Determine the [x, y] coordinate at the center of the cell enclosing the given text.  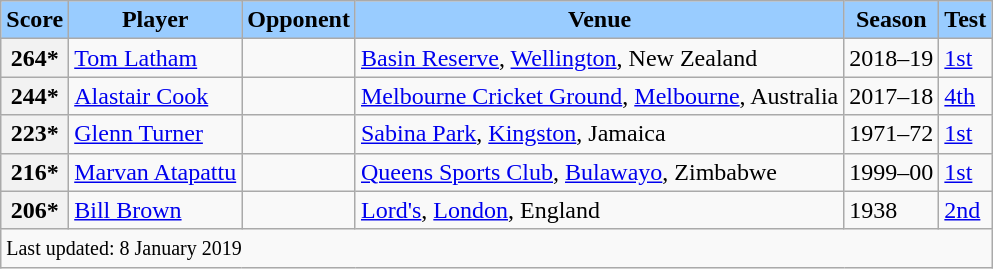
223* [35, 134]
Opponent [299, 20]
264* [35, 58]
Score [35, 20]
1971–72 [892, 134]
4th [966, 96]
Queens Sports Club, Bulawayo, Zimbabwe [599, 172]
2017–18 [892, 96]
Test [966, 20]
2nd [966, 210]
Lord's, London, England [599, 210]
1999–00 [892, 172]
Marvan Atapattu [156, 172]
216* [35, 172]
Season [892, 20]
1938 [892, 210]
Tom Latham [156, 58]
206* [35, 210]
244* [35, 96]
Last updated: 8 January 2019 [496, 248]
Melbourne Cricket Ground, Melbourne, Australia [599, 96]
Basin Reserve, Wellington, New Zealand [599, 58]
Glenn Turner [156, 134]
Venue [599, 20]
Sabina Park, Kingston, Jamaica [599, 134]
Alastair Cook [156, 96]
Bill Brown [156, 210]
Player [156, 20]
2018–19 [892, 58]
